Extract the (x, y) coordinate from the center of the cell holding the provided text.  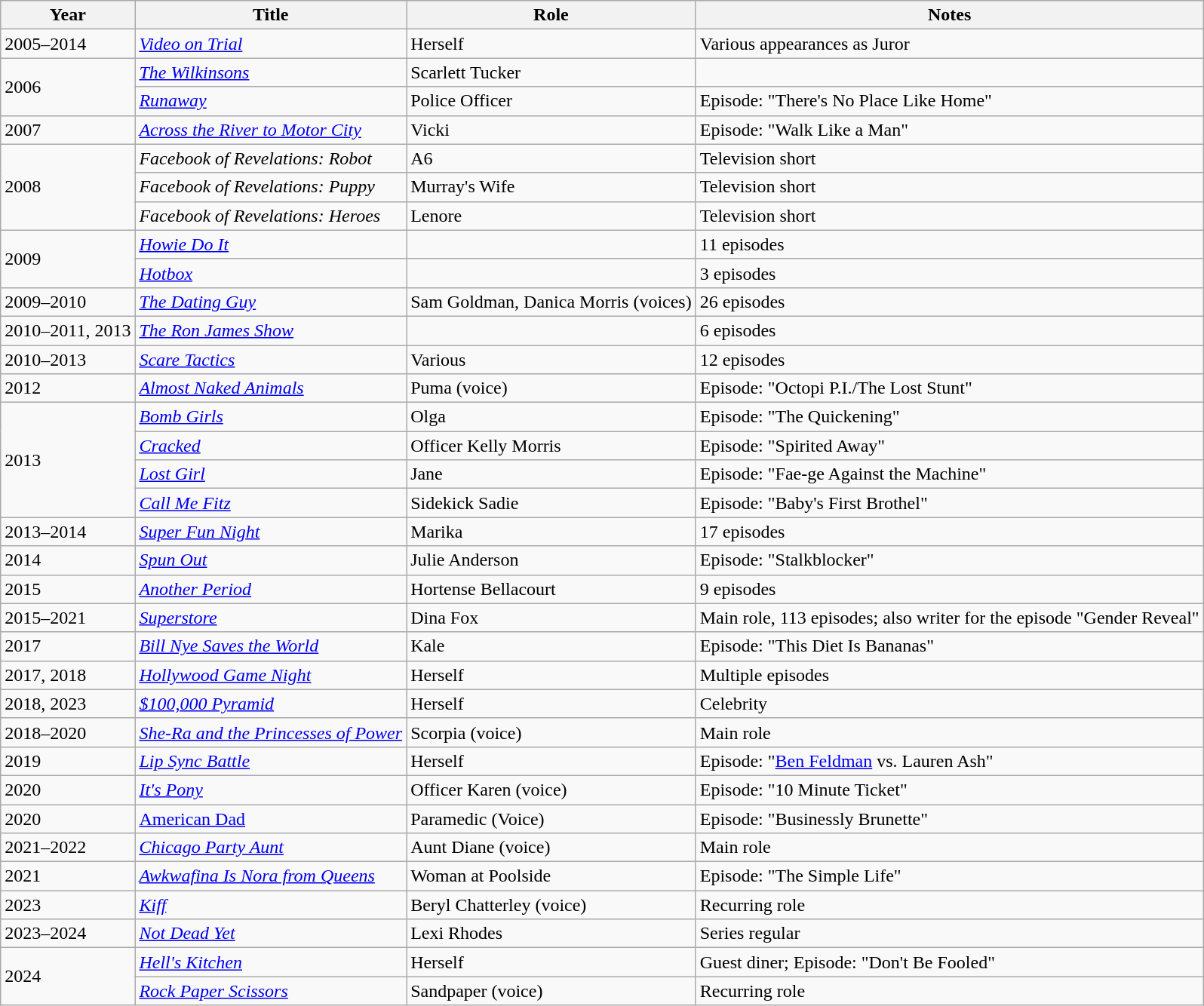
6 episodes (949, 330)
Episode: "Ben Feldman vs. Lauren Ash" (949, 761)
Julie Anderson (551, 560)
11 episodes (949, 244)
Year (68, 15)
Spun Out (271, 560)
It's Pony (271, 790)
2023 (68, 905)
Puma (voice) (551, 388)
2017 (68, 646)
Episode: "Stalkblocker" (949, 560)
2005–2014 (68, 44)
2023–2024 (68, 934)
Notes (949, 15)
Main role, 113 episodes; also writer for the episode "Gender Reveal" (949, 618)
Sandpaper (voice) (551, 991)
2015–2021 (68, 618)
Episode: "The Simple Life" (949, 876)
2017, 2018 (68, 675)
Awkwafina Is Nora from Queens (271, 876)
Police Officer (551, 101)
Hortense Bellacourt (551, 589)
Episode: "10 Minute Ticket" (949, 790)
Officer Karen (voice) (551, 790)
Lip Sync Battle (271, 761)
Call Me Fitz (271, 503)
2021–2022 (68, 848)
Hell's Kitchen (271, 962)
2008 (68, 187)
Officer Kelly Morris (551, 446)
Guest diner; Episode: "Don't Be Fooled" (949, 962)
12 episodes (949, 360)
Superstore (271, 618)
Video on Trial (271, 44)
2019 (68, 761)
Kale (551, 646)
Marika (551, 532)
Hotbox (271, 273)
Lost Girl (271, 474)
Celebrity (949, 704)
Series regular (949, 934)
2021 (68, 876)
Almost Naked Animals (271, 388)
Episode: "This Diet Is Bananas" (949, 646)
Various appearances as Juror (949, 44)
2012 (68, 388)
The Dating Guy (271, 302)
17 episodes (949, 532)
2009–2010 (68, 302)
Scorpia (voice) (551, 732)
Episode: "There's No Place Like Home" (949, 101)
Paramedic (Voice) (551, 818)
Multiple episodes (949, 675)
Lenore (551, 216)
Bomb Girls (271, 417)
2006 (68, 87)
9 episodes (949, 589)
Episode: "Walk Like a Man" (949, 130)
Sam Goldman, Danica Morris (voices) (551, 302)
2014 (68, 560)
Episode: "Fae-ge Against the Machine" (949, 474)
Facebook of Revelations: Puppy (271, 187)
Not Dead Yet (271, 934)
2018, 2023 (68, 704)
Another Period (271, 589)
Woman at Poolside (551, 876)
2018–2020 (68, 732)
Episode: "Spirited Away" (949, 446)
Murray's Wife (551, 187)
Scare Tactics (271, 360)
Episode: "The Quickening" (949, 417)
2007 (68, 130)
Sidekick Sadie (551, 503)
Across the River to Motor City (271, 130)
Olga (551, 417)
Title (271, 15)
Dina Fox (551, 618)
26 episodes (949, 302)
Scarlett Tucker (551, 72)
Aunt Diane (voice) (551, 848)
2024 (68, 977)
She-Ra and the Princesses of Power (271, 732)
2009 (68, 259)
2013–2014 (68, 532)
2013 (68, 460)
Chicago Party Aunt (271, 848)
Beryl Chatterley (voice) (551, 905)
Facebook of Revelations: Robot (271, 158)
2010–2011, 2013 (68, 330)
The Ron James Show (271, 330)
Howie Do It (271, 244)
American Dad (271, 818)
Role (551, 15)
A6 (551, 158)
Episode: "Octopi P.I./The Lost Stunt" (949, 388)
2015 (68, 589)
Cracked (271, 446)
3 episodes (949, 273)
Super Fun Night (271, 532)
$100,000 Pyramid (271, 704)
The Wilkinsons (271, 72)
Episode: "Businessly Brunette" (949, 818)
Bill Nye Saves the World (271, 646)
Various (551, 360)
Hollywood Game Night (271, 675)
Vicki (551, 130)
Kiff (271, 905)
2010–2013 (68, 360)
Episode: "Baby's First Brothel" (949, 503)
Rock Paper Scissors (271, 991)
Jane (551, 474)
Lexi Rhodes (551, 934)
Runaway (271, 101)
Facebook of Revelations: Heroes (271, 216)
